Pinpoint the cell where the given text exists, returning its (X, Y) midpoint coordinate. 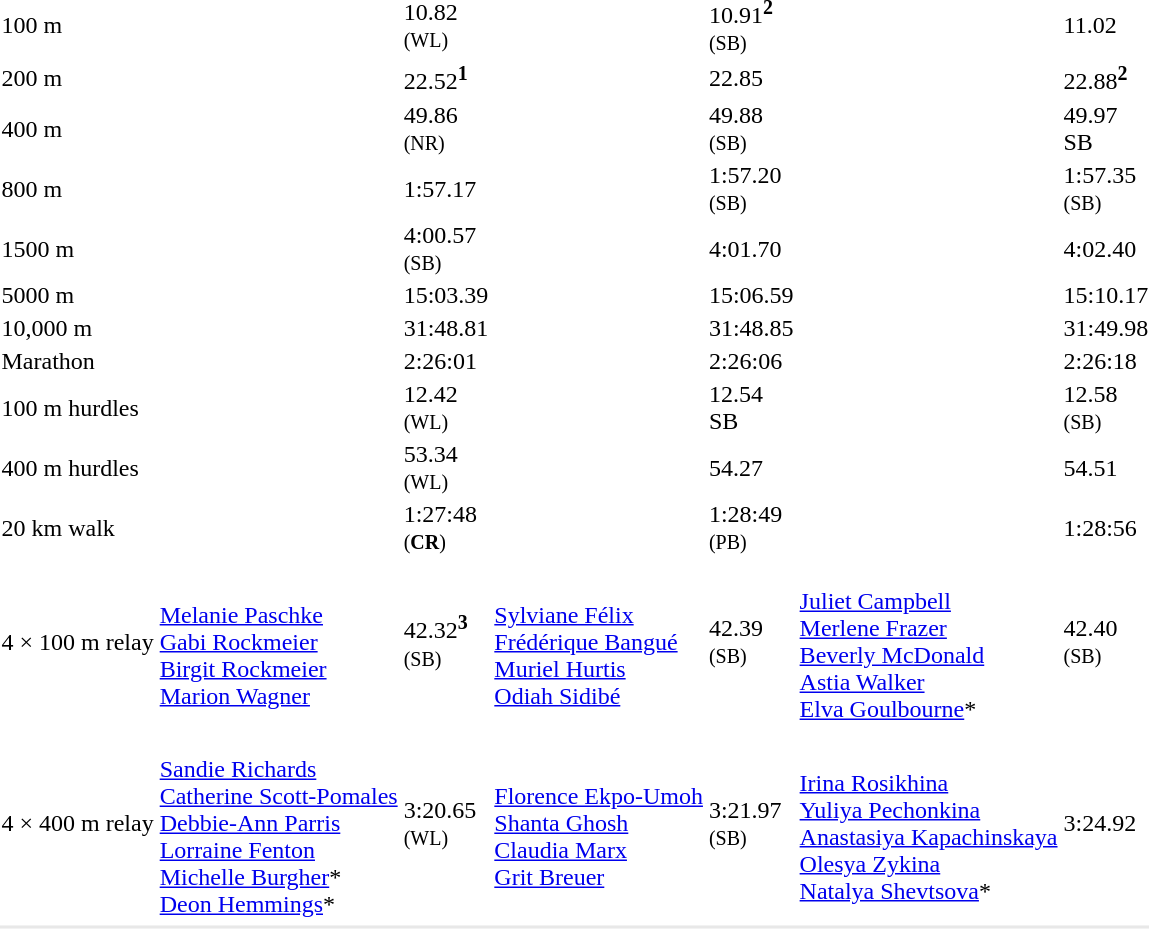
1:57.20(SB) (751, 188)
22.85 (751, 78)
54.27 (751, 468)
1:57.17 (446, 188)
Irina RosikhinaYuliya PechonkinaAnastasiya KapachinskayaOlesya ZykinaNatalya Shevtsova* (928, 823)
22.521 (446, 78)
Sandie RichardsCatherine Scott-PomalesDebbie-Ann ParrisLorraine FentonMichelle Burgher*Deon Hemmings* (278, 823)
Juliet CampbellMerlene FrazerBeverly McDonaldAstia WalkerElva Goulbourne* (928, 642)
1500 m (78, 248)
42.323(SB) (446, 642)
49.88(SB) (751, 128)
3:20.65(WL) (446, 823)
5000 m (78, 295)
53.34(WL) (446, 468)
Melanie PaschkeGabi RockmeierBirgit RockmeierMarion Wagner (278, 642)
10,000 m (78, 328)
31:48.85 (751, 328)
400 m (78, 128)
2:26:06 (751, 361)
100 m hurdles (78, 408)
12.42(WL) (446, 408)
4 × 400 m relay (78, 823)
1:28:49(PB) (751, 528)
4:00.57(SB) (446, 248)
Florence Ekpo-UmohShanta GhoshClaudia MarxGrit Breuer (599, 823)
Marathon (78, 361)
400 m hurdles (78, 468)
800 m (78, 188)
15:06.59 (751, 295)
200 m (78, 78)
20 km walk (78, 528)
15:03.39 (446, 295)
2:26:01 (446, 361)
4 × 100 m relay (78, 642)
31:48.81 (446, 328)
42.39(SB) (751, 642)
12.54SB (751, 408)
4:01.70 (751, 248)
1:27:48(CR) (446, 528)
Sylviane FélixFrédérique BanguéMuriel HurtisOdiah Sidibé (599, 642)
49.86(NR) (446, 128)
3:21.97(SB) (751, 823)
